From the cell containing the given text, extract its center point as (x, y) coordinate. 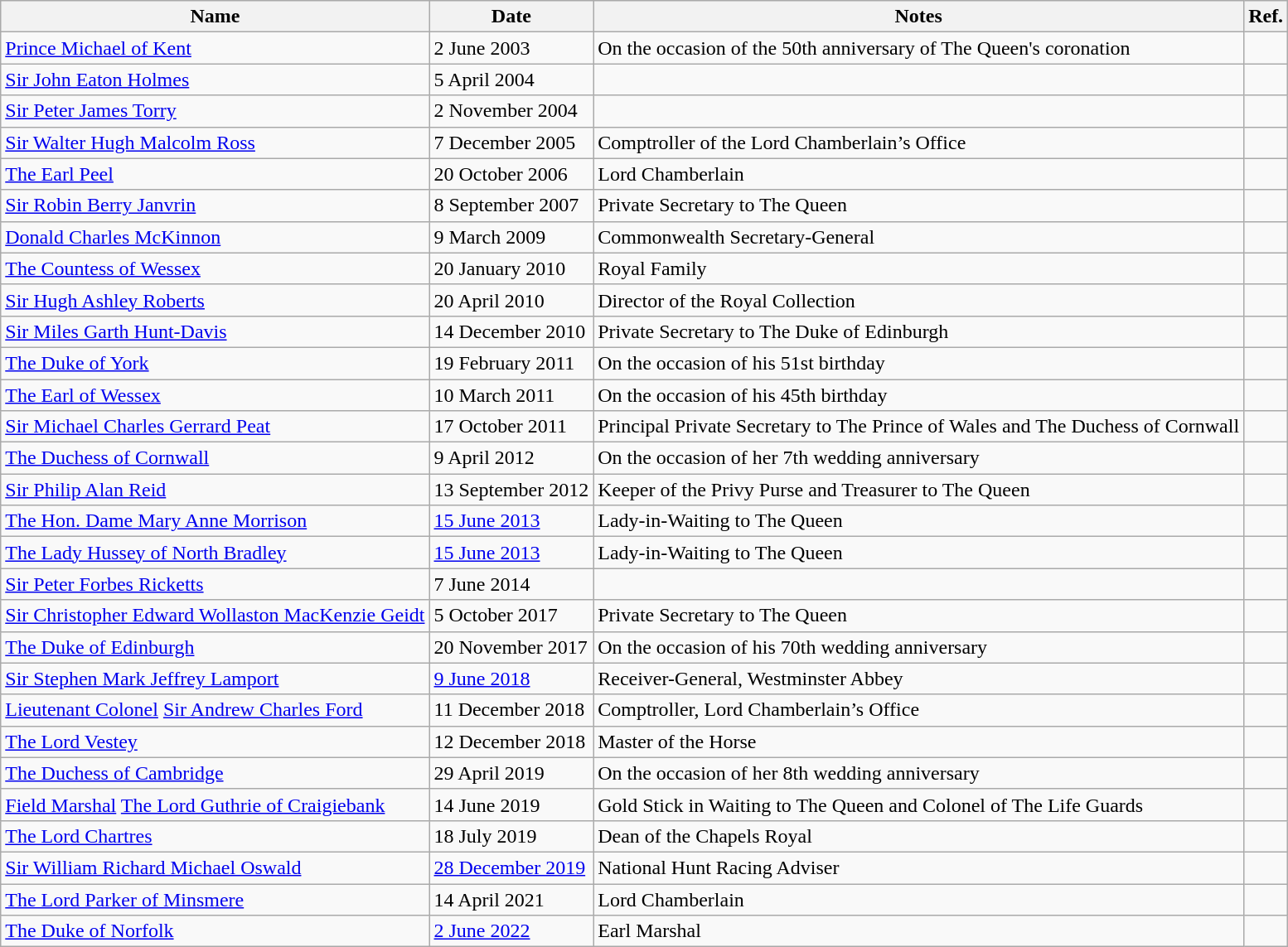
Lieutenant Colonel Sir Andrew Charles Ford (215, 710)
14 June 2019 (511, 804)
Sir Peter Forbes Ricketts (215, 584)
The Earl of Wessex (215, 395)
Donald Charles McKinnon (215, 237)
Comptroller of the Lord Chamberlain’s Office (918, 143)
20 April 2010 (511, 300)
Sir Philip Alan Reid (215, 490)
Principal Private Secretary to The Prince of Wales and The Duchess of Cornwall (918, 427)
9 March 2009 (511, 237)
Sir Peter James Torry (215, 111)
Gold Stick in Waiting to The Queen and Colonel of The Life Guards (918, 804)
On the occasion of his 51st birthday (918, 363)
Keeper of the Privy Purse and Treasurer to The Queen (918, 490)
The Duke of Edinburgh (215, 647)
Name (215, 17)
Sir Hugh Ashley Roberts (215, 300)
Notes (918, 17)
Royal Family (918, 268)
14 December 2010 (511, 331)
The Duke of Norfolk (215, 931)
Sir Michael Charles Gerrard Peat (215, 427)
20 November 2017 (511, 647)
Sir Miles Garth Hunt-Davis (215, 331)
Master of the Horse (918, 742)
Sir Stephen Mark Jeffrey Lamport (215, 679)
17 October 2011 (511, 427)
5 October 2017 (511, 616)
On the occasion of his 70th wedding anniversary (918, 647)
12 December 2018 (511, 742)
Sir John Eaton Holmes (215, 80)
Date (511, 17)
The Hon. Dame Mary Anne Morrison (215, 521)
2 June 2022 (511, 931)
The Duchess of Cornwall (215, 458)
14 April 2021 (511, 899)
Ref. (1266, 17)
Field Marshal The Lord Guthrie of Craigiebank (215, 804)
Director of the Royal Collection (918, 300)
7 December 2005 (511, 143)
Prince Michael of Kent (215, 48)
The Duke of York (215, 363)
On the occasion of his 45th birthday (918, 395)
Dean of the Chapels Royal (918, 836)
11 December 2018 (511, 710)
2 November 2004 (511, 111)
19 February 2011 (511, 363)
20 January 2010 (511, 268)
On the occasion of her 7th wedding anniversary (918, 458)
9 June 2018 (511, 679)
9 April 2012 (511, 458)
The Duchess of Cambridge (215, 773)
Commonwealth Secretary-General (918, 237)
The Countess of Wessex (215, 268)
The Lord Parker of Minsmere (215, 899)
29 April 2019 (511, 773)
18 July 2019 (511, 836)
On the occasion of her 8th wedding anniversary (918, 773)
On the occasion of the 50th anniversary of The Queen's coronation (918, 48)
28 December 2019 (511, 867)
Sir Walter Hugh Malcolm Ross (215, 143)
The Lord Chartres (215, 836)
The Earl Peel (215, 174)
5 April 2004 (511, 80)
Private Secretary to The Duke of Edinburgh (918, 331)
Sir Christopher Edward Wollaston MacKenzie Geidt (215, 616)
National Hunt Racing Adviser (918, 867)
The Lord Vestey (215, 742)
Sir William Richard Michael Oswald (215, 867)
The Lady Hussey of North Bradley (215, 553)
2 June 2003 (511, 48)
Receiver-General, Westminster Abbey (918, 679)
Comptroller, Lord Chamberlain’s Office (918, 710)
20 October 2006 (511, 174)
Earl Marshal (918, 931)
7 June 2014 (511, 584)
13 September 2012 (511, 490)
Sir Robin Berry Janvrin (215, 205)
8 September 2007 (511, 205)
10 March 2011 (511, 395)
